Pinpoint the cell where the given text exists, returning its (X, Y) midpoint coordinate. 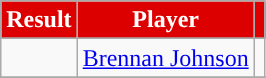
Player (166, 20)
Brennan Johnson (166, 58)
Result (39, 20)
